Provide the [x, y] coordinate of the cell's center where the given text is located.  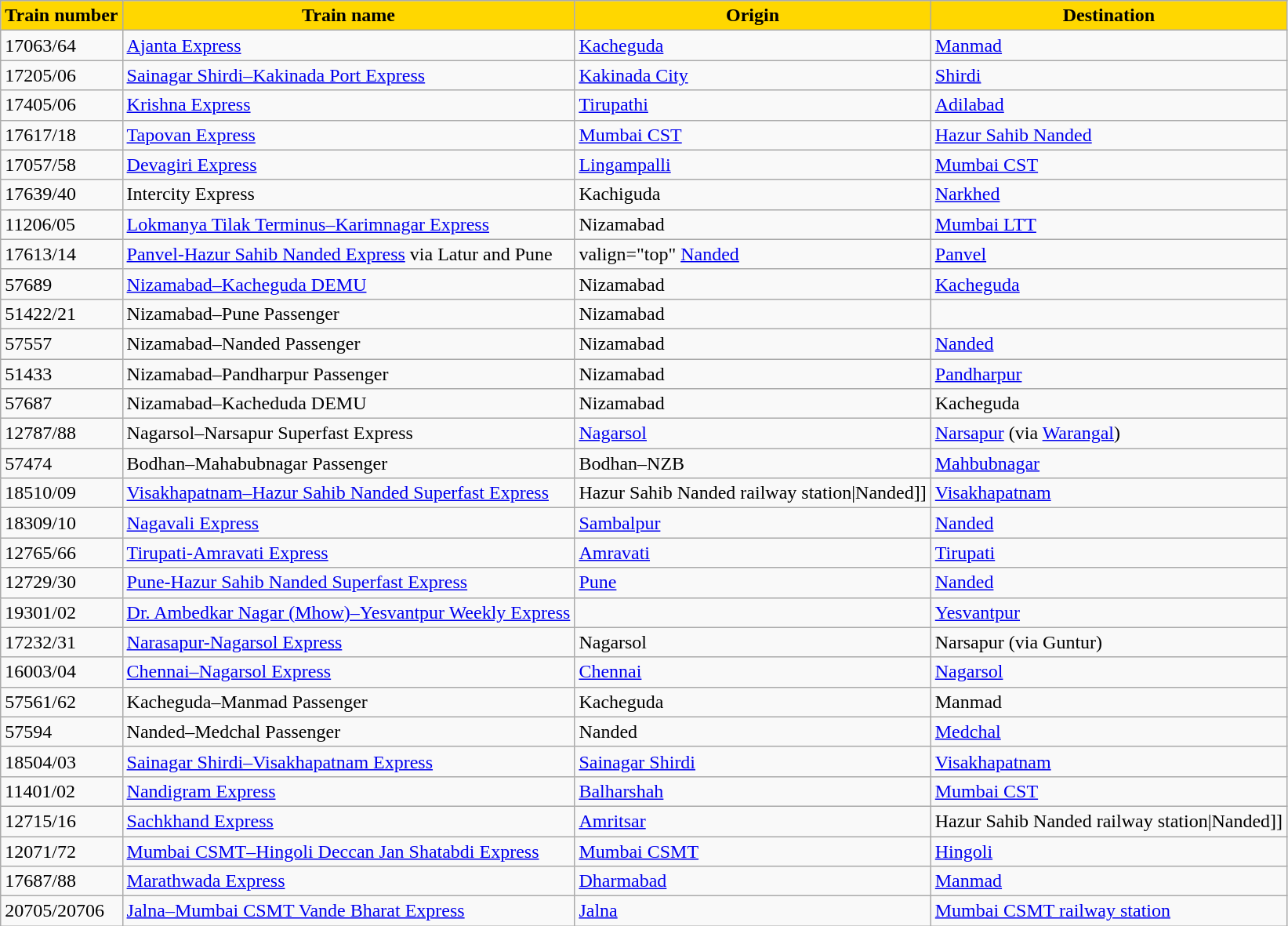
Hingoli [1108, 851]
Kacheguda–Manmad Passenger [348, 702]
51433 [61, 374]
Narkhed [1108, 194]
Sachkhand Express [348, 821]
57474 [61, 463]
Shirdi [1108, 75]
Destination [1108, 16]
Marathwada Express [348, 881]
Ajanta Express [348, 45]
Medchal [1108, 732]
57687 [61, 404]
Train name [348, 16]
Nizamabad–Nanded Passenger [348, 343]
18309/10 [61, 523]
Train number [61, 16]
17405/06 [61, 105]
Mumbai CSMT–Hingoli Deccan Jan Shatabdi Express [348, 851]
Adilabad [1108, 105]
17205/06 [61, 75]
Bodhan–NZB [753, 463]
17639/40 [61, 194]
19301/02 [61, 612]
Kakinada City [753, 75]
Sainagar Shirdi [753, 761]
Jalna [753, 911]
Panvel-Hazur Sahib Nanded Express via Latur and Pune [348, 254]
Pandharpur [1108, 374]
Chennai–Nagarsol Express [348, 672]
Sambalpur [753, 523]
Nandigram Express [348, 791]
Tapovan Express [348, 135]
Mumbai CSMT railway station [1108, 911]
11401/02 [61, 791]
12787/88 [61, 434]
Tirupathi [753, 105]
17232/31 [61, 642]
Jalna–Mumbai CSMT Vande Bharat Express [348, 911]
Dharmabad [753, 881]
12071/72 [61, 851]
Tirupati-Amravati Express [348, 553]
17687/88 [61, 881]
Mumbai LTT [1108, 224]
Mahbubnagar [1108, 463]
Nizamabad–Kacheduda DEMU [348, 404]
Tirupati [1108, 553]
18504/03 [61, 761]
16003/04 [61, 672]
11206/05 [61, 224]
12715/16 [61, 821]
57561/62 [61, 702]
Amravati [753, 553]
57594 [61, 732]
Nizamabad–Pune Passenger [348, 314]
Narasapur-Nagarsol Express [348, 642]
Lokmanya Tilak Terminus–Karimnagar Express [348, 224]
12765/66 [61, 553]
Bodhan–Mahabubnagar Passenger [348, 463]
Mumbai CSMT [753, 851]
Visakhapatnam–Hazur Sahib Nanded Superfast Express [348, 493]
18510/09 [61, 493]
valign="top" Nanded [753, 254]
Pune [753, 583]
Devagiri Express [348, 165]
17613/14 [61, 254]
57557 [61, 343]
Amritsar [753, 821]
Nagarsol–Narsapur Superfast Express [348, 434]
Nagavali Express [348, 523]
Panvel [1108, 254]
17063/64 [61, 45]
Hazur Sahib Nanded [1108, 135]
Intercity Express [348, 194]
Sainagar Shirdi–Kakinada Port Express [348, 75]
Kachiguda [753, 194]
Lingampalli [753, 165]
20705/20706 [61, 911]
51422/21 [61, 314]
Sainagar Shirdi–Visakhapatnam Express [348, 761]
Pune-Hazur Sahib Nanded Superfast Express [348, 583]
Dr. Ambedkar Nagar (Mhow)–Yesvantpur Weekly Express [348, 612]
Narsapur (via Warangal) [1108, 434]
Nanded–Medchal Passenger [348, 732]
Nizamabad–Kacheguda DEMU [348, 284]
Krishna Express [348, 105]
Origin [753, 16]
Nizamabad–Pandharpur Passenger [348, 374]
Yesvantpur [1108, 612]
17617/18 [61, 135]
Balharshah [753, 791]
17057/58 [61, 165]
Chennai [753, 672]
12729/30 [61, 583]
57689 [61, 284]
Narsapur (via Guntur) [1108, 642]
